For the text-containing cell, return its midpoint in (X, Y) coordinate format. 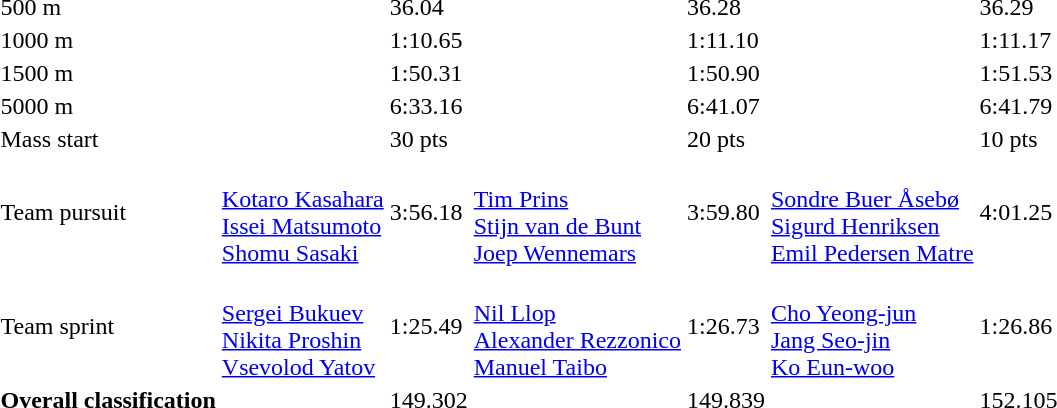
Nil LlopAlexander RezzonicoManuel Taibo (577, 326)
1:50.31 (428, 73)
Sondre Buer ÅsebøSigurd HenriksenEmil Pedersen Matre (872, 212)
6:41.07 (726, 106)
1:50.90 (726, 73)
6:33.16 (428, 106)
Tim PrinsStijn van de BuntJoep Wennemars (577, 212)
3:56.18 (428, 212)
3:59.80 (726, 212)
Sergei BukuevNikita ProshinVsevolod Yatov (302, 326)
1:26.73 (726, 326)
20 pts (726, 139)
1:25.49 (428, 326)
30 pts (428, 139)
1:10.65 (428, 40)
Cho Yeong-junJang Seo-jinKo Eun-woo (872, 326)
Kotaro KasaharaIssei MatsumotoShomu Sasaki (302, 212)
1:11.10 (726, 40)
